Capture the cell that displays the provided text and extract its [x, y] central coordinate. 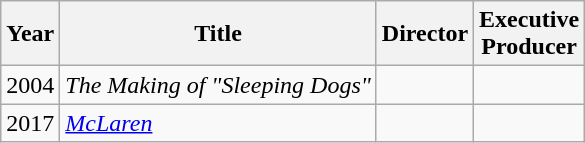
The Making of "Sleeping Dogs" [218, 85]
Director [424, 34]
2004 [30, 85]
McLaren [218, 123]
Title [218, 34]
2017 [30, 123]
Year [30, 34]
ExecutiveProducer [530, 34]
